Determine the (X, Y) coordinate at the center of the cell enclosing the given text.  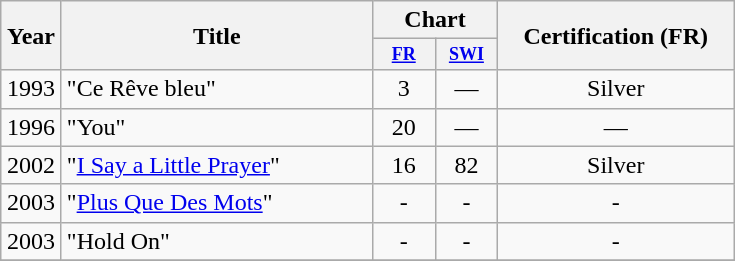
82 (466, 165)
"I Say a Little Prayer" (216, 165)
"Ce Rêve bleu" (216, 89)
SWI (466, 54)
20 (404, 127)
Chart (434, 20)
Year (32, 36)
3 (404, 89)
1996 (32, 127)
"You" (216, 127)
FR (404, 54)
1993 (32, 89)
2002 (32, 165)
16 (404, 165)
Certification (FR) (616, 36)
"Hold On" (216, 241)
Title (216, 36)
"Plus Que Des Mots" (216, 203)
